Output the (X, Y) coordinate of the center of the cell containing the given text.  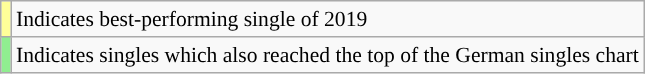
Indicates best-performing single of 2019 (328, 19)
Indicates singles which also reached the top of the German singles chart (328, 55)
